For the text-containing cell, return its midpoint in (X, Y) coordinate format. 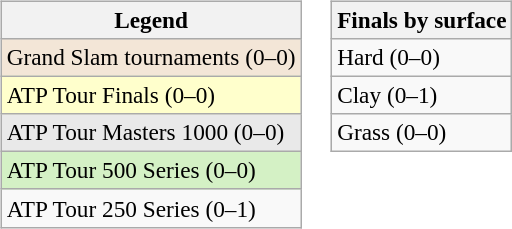
Legend (151, 20)
ATP Tour Masters 1000 (0–0) (151, 133)
ATP Tour 500 Series (0–0) (151, 171)
Grand Slam tournaments (0–0) (151, 57)
Grass (0–0) (422, 133)
Hard (0–0) (422, 57)
ATP Tour Finals (0–0) (151, 95)
Clay (0–1) (422, 95)
ATP Tour 250 Series (0–1) (151, 208)
Finals by surface (422, 20)
